Return (X, Y) of the center of cell containing provided text 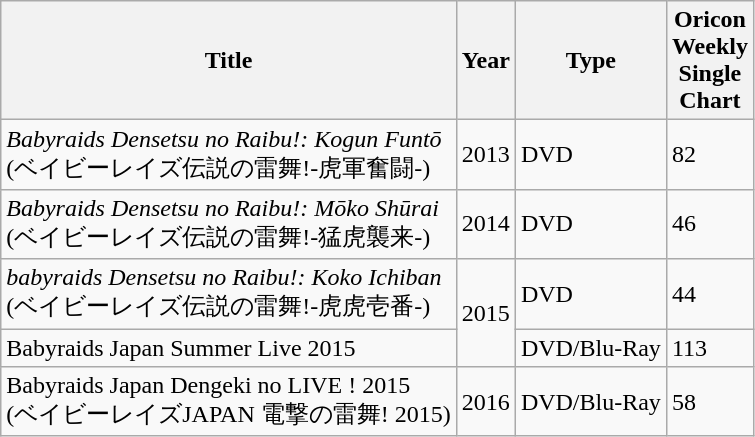
OriconWeekly SingleChart (710, 60)
82 (710, 155)
Babyraids Densetsu no Raibu!: Mōko Shūrai(ベイビーレイズ伝説の雷舞!-猛虎襲来-) (229, 224)
58 (710, 402)
2013 (486, 155)
2015 (486, 313)
Year (486, 60)
2014 (486, 224)
44 (710, 294)
Babyraids Densetsu no Raibu!: Kogun Funtō(ベイビーレイズ伝説の雷舞!-虎軍奮闘-) (229, 155)
113 (710, 347)
Type (590, 60)
2016 (486, 402)
Title (229, 60)
Babyraids Japan Dengeki no LIVE ! 2015(ベイビーレイズJAPAN 電撃の雷舞! 2015) (229, 402)
babyraids Densetsu no Raibu!: Koko Ichiban(ベイビーレイズ伝説の雷舞!-虎虎壱番-) (229, 294)
46 (710, 224)
Babyraids Japan Summer Live 2015 (229, 347)
